Provide the (x, y) coordinate of the cell's center where the given text is located.  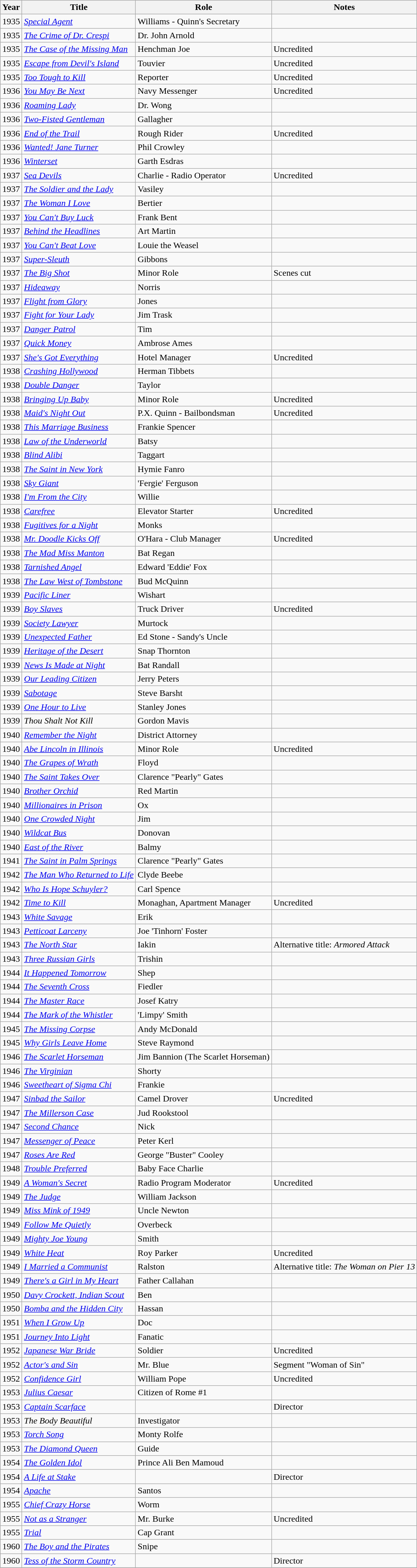
Who Is Hope Schuyler? (79, 889)
Quick Money (79, 343)
Guide (204, 1449)
Double Danger (79, 385)
Society Lawyer (79, 623)
Notes (344, 7)
1948 (11, 1169)
P.X. Quinn - Bailbondsman (204, 413)
Roy Parker (204, 1253)
The Boy and the Pirates (79, 1547)
Josef Katry (204, 1001)
Worm (204, 1504)
Millionaires in Prison (79, 805)
The Scarlet Horseman (79, 1057)
Frankie Spencer (204, 427)
Father Callahan (204, 1281)
Danger Patrol (79, 329)
Iakin (204, 945)
Journey Into Light (79, 1337)
This Marriage Business (79, 427)
Joe 'Tinhorn' Foster (204, 931)
The Saint in New York (79, 469)
The Case of the Missing Man (79, 49)
Our Leading Citizen (79, 679)
Sweetheart of Sigma Chi (79, 1085)
Phil Crowley (204, 147)
Maid's Night Out (79, 413)
Herman Tibbets (204, 371)
White Savage (79, 917)
Overbeck (204, 1225)
Trial (79, 1533)
Segment "Woman of Sin" (344, 1365)
Williams - Quinn's Secretary (204, 21)
Hassan (204, 1309)
Taylor (204, 385)
Confidence Girl (79, 1379)
Three Russian Girls (79, 959)
Vasiley (204, 189)
Flight from Glory (79, 301)
The Law West of Tombstone (79, 581)
She's Got Everything (79, 357)
Title (79, 7)
Miss Mink of 1949 (79, 1211)
The Golden Idol (79, 1462)
Navy Messenger (204, 91)
Wishart (204, 595)
East of the River (79, 847)
Blind Alibi (79, 455)
The Woman I Love (79, 203)
Baby Face Charlie (204, 1169)
The Grapes of Wrath (79, 763)
Elevator Starter (204, 511)
Dr. Wong (204, 105)
Prince Ali Ben Mamoud (204, 1462)
You May Be Next (79, 91)
Carl Spence (204, 889)
Steve Raymond (204, 1043)
Reporter (204, 77)
Apache (79, 1490)
Floyd (204, 763)
Hotel Manager (204, 357)
Smith (204, 1239)
Louie the Weasel (204, 245)
William Jackson (204, 1197)
The Master Race (79, 1001)
Follow Me Quietly (79, 1225)
Why Girls Leave Home (79, 1043)
Bertier (204, 203)
Fiedler (204, 987)
Uncle Newton (204, 1211)
Torch Song (79, 1435)
Sabotage (79, 693)
Soldier (204, 1351)
Roaming Lady (79, 105)
'Limpy' Smith (204, 1015)
Sea Devils (79, 175)
Henchman Joe (204, 49)
The Saint Takes Over (79, 777)
Balmy (204, 847)
You Can't Beat Love (79, 245)
Red Martin (204, 791)
Gibbons (204, 259)
Behind the Headlines (79, 231)
The Millerson Case (79, 1113)
Carefree (79, 511)
Peter Kerl (204, 1141)
Jim Bannion (The Scarlet Horseman) (204, 1057)
Gordon Mavis (204, 721)
Davy Crockett, Indian Scout (79, 1294)
Cap Grant (204, 1533)
Monty Rolfe (204, 1435)
Fugitives for a Night (79, 525)
Sinbad the Sailor (79, 1099)
Jim (204, 819)
Camel Drover (204, 1099)
Hymie Fanro (204, 469)
Petticoat Larceny (79, 931)
Crashing Hollywood (79, 371)
Murtock (204, 623)
Abe Lincoln in Illinois (79, 749)
You Can't Buy Luck (79, 217)
Sky Giant (79, 483)
Hideaway (79, 287)
Ed Stone - Sandy's Uncle (204, 637)
Batsy (204, 441)
Super-Sleuth (79, 259)
Charlie - Radio Operator (204, 175)
A Woman's Secret (79, 1183)
Wanted! Jane Turner (79, 147)
Norris (204, 287)
A Life at Stake (79, 1476)
The Mark of the Whistler (79, 1015)
The Man Who Returned to Life (79, 875)
Thou Shalt Not Kill (79, 721)
Shorty (204, 1071)
Mr. Doodle Kicks Off (79, 539)
'Fergie' Ferguson (204, 483)
Shep (204, 973)
Escape from Devil's Island (79, 63)
Jud Rookstool (204, 1113)
Bud McQuinn (204, 581)
The Virginian (79, 1071)
The Missing Corpse (79, 1029)
Dr. John Arnold (204, 35)
Heritage of the Desert (79, 651)
Ambrose Ames (204, 343)
Jim Trask (204, 315)
Boy Slaves (79, 609)
Second Chance (79, 1127)
Jones (204, 301)
End of the Trail (79, 133)
Garth Esdras (204, 161)
Monks (204, 525)
William Pope (204, 1379)
Investigator (204, 1421)
Tarnished Angel (79, 567)
Snipe (204, 1547)
Santos (204, 1490)
Alternative title: Armored Attack (344, 945)
Roses Are Red (79, 1155)
Stanley Jones (204, 707)
The Soldier and the Lady (79, 189)
Julius Caesar (79, 1393)
Rough Rider (204, 133)
Donovan (204, 833)
Winterset (79, 161)
The Diamond Queen (79, 1449)
Fight for Your Lady (79, 315)
There's a Girl in My Heart (79, 1281)
Captain Scarface (79, 1407)
Erik (204, 917)
White Heat (79, 1253)
O'Hara - Club Manager (204, 539)
Clyde Beebe (204, 875)
Actor's and Sin (79, 1365)
Truck Driver (204, 609)
Gallagher (204, 119)
Tess of the Storm Country (79, 1561)
Bringing Up Baby (79, 399)
Ben (204, 1294)
Japanese War Bride (79, 1351)
Wildcat Bus (79, 833)
Willie (204, 497)
Frankie (204, 1085)
Art Martin (204, 231)
The Mad Miss Manton (79, 553)
I Married a Communist (79, 1267)
One Crowded Night (79, 819)
It Happened Tomorrow (79, 973)
1941 (11, 861)
Two-Fisted Gentleman (79, 119)
Unexpected Father (79, 637)
Bomba and the Hidden City (79, 1309)
When I Grow Up (79, 1323)
Chief Crazy Horse (79, 1504)
Taggart (204, 455)
The Crime of Dr. Crespi (79, 35)
Trishin (204, 959)
Ox (204, 805)
District Attorney (204, 735)
Nick (204, 1127)
Time to Kill (79, 903)
Year (11, 7)
Fanatic (204, 1337)
Role (204, 7)
Edward 'Eddie' Fox (204, 567)
Mr. Blue (204, 1365)
Doc (204, 1323)
News Is Made at Night (79, 665)
Andy McDonald (204, 1029)
Snap Thornton (204, 651)
Bat Regan (204, 553)
The North Star (79, 945)
Mighty Joe Young (79, 1239)
Frank Bent (204, 217)
The Big Shot (79, 273)
Steve Barsht (204, 693)
One Hour to Live (79, 707)
Pacific Liner (79, 595)
Brother Orchid (79, 791)
Tim (204, 329)
Scenes cut (344, 273)
Alternative title: The Woman on Pier 13 (344, 1267)
The Judge (79, 1197)
Jerry Peters (204, 679)
The Seventh Cross (79, 987)
Too Tough to Kill (79, 77)
The Saint in Palm Springs (79, 861)
Not as a Stranger (79, 1519)
Mr. Burke (204, 1519)
The Body Beautiful (79, 1421)
Remember the Night (79, 735)
Ralston (204, 1267)
Trouble Preferred (79, 1169)
Touvier (204, 63)
George "Buster" Cooley (204, 1155)
Special Agent (79, 21)
Monaghan, Apartment Manager (204, 903)
Radio Program Moderator (204, 1183)
I'm From the City (79, 497)
Law of the Underworld (79, 441)
Bat Randall (204, 665)
Messenger of Peace (79, 1141)
Citizen of Rome #1 (204, 1393)
